For the text-containing cell, return its midpoint in (X, Y) coordinate format. 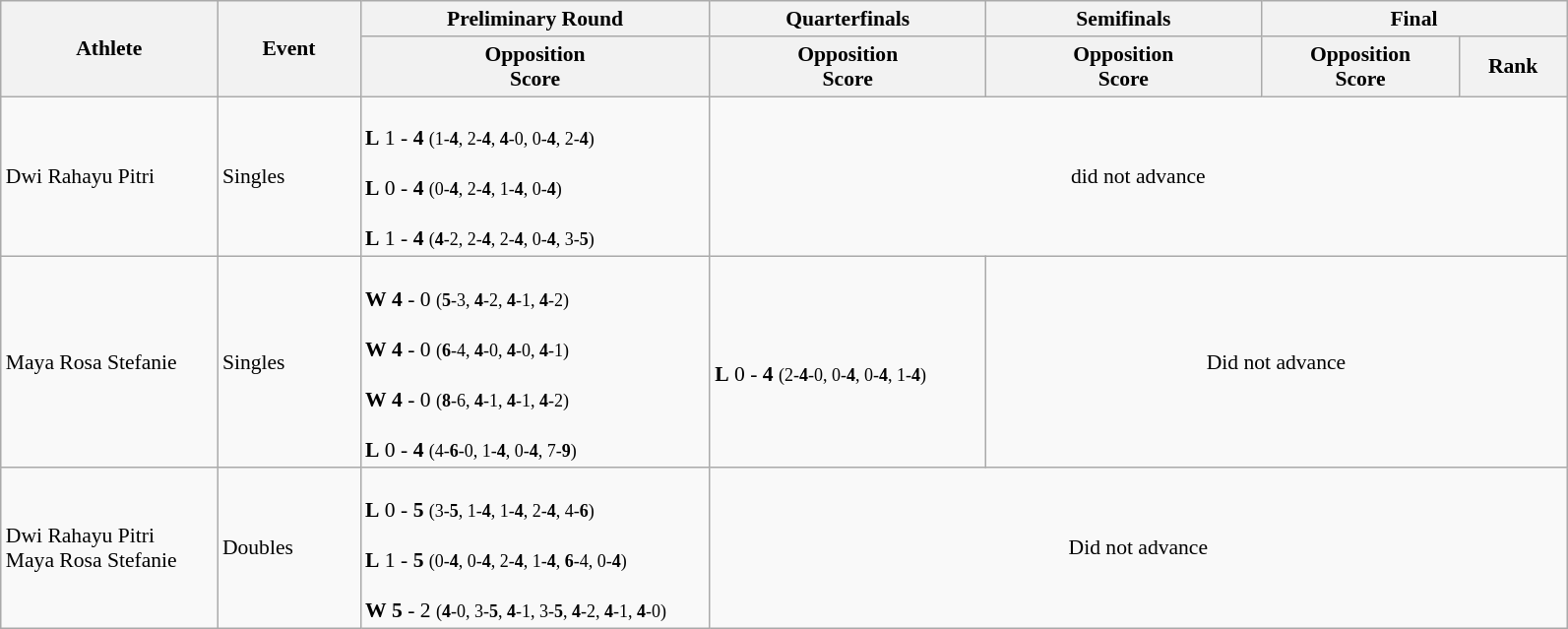
did not advance (1138, 177)
Rank (1514, 67)
Dwi Rahayu Pitri Maya Rosa Stefanie (109, 547)
Doubles (289, 547)
Preliminary Round (535, 19)
Maya Rosa Stefanie (109, 362)
L 0 - 4 (2-4-0, 0-4, 0-4, 1-4) (847, 362)
W 4 - 0 (5-3, 4-2, 4-1, 4-2) W 4 - 0 (6-4, 4-0, 4-0, 4-1) W 4 - 0 (8-6, 4-1, 4-1, 4-2) L 0 - 4 (4-6-0, 1-4, 0-4, 7-9) (535, 362)
Event (289, 49)
Semifinals (1123, 19)
Final (1413, 19)
Athlete (109, 49)
L 0 - 5 (3-5, 1-4, 1-4, 2-4, 4-6) L 1 - 5 (0-4, 0-4, 2-4, 1-4, 6-4, 0-4) W 5 - 2 (4-0, 3-5, 4-1, 3-5, 4-2, 4-1, 4-0) (535, 547)
Dwi Rahayu Pitri (109, 177)
L 1 - 4 (1-4, 2-4, 4-0, 0-4, 2-4) L 0 - 4 (0-4, 2-4, 1-4, 0-4) L 1 - 4 (4-2, 2-4, 2-4, 0-4, 3-5) (535, 177)
Quarterfinals (847, 19)
